Output the [X, Y] coordinate of the center of the cell containing the given text.  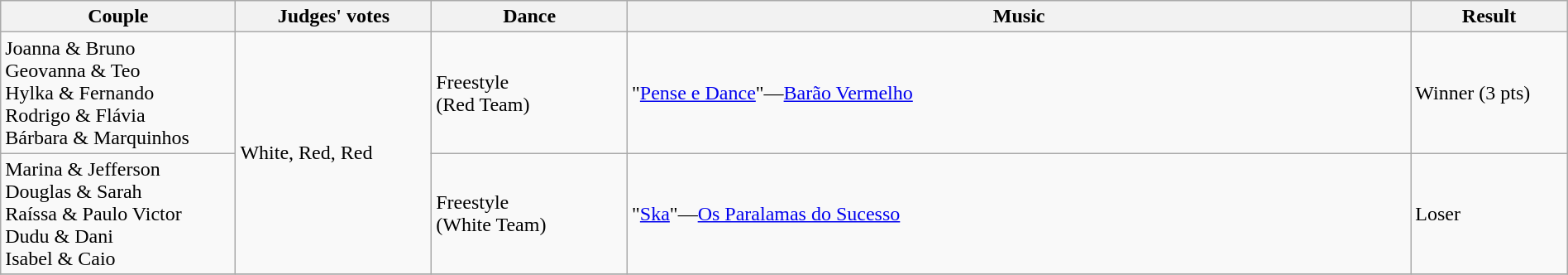
White, Red, Red [334, 153]
Freestyle(White Team) [529, 214]
Dance [529, 17]
"Ska"—Os Paralamas do Sucesso [1019, 214]
"Pense e Dance"—Barão Vermelho [1019, 93]
Marina & JeffersonDouglas & SarahRaíssa & Paulo VictorDudu & DaniIsabel & Caio [118, 214]
Music [1019, 17]
Couple [118, 17]
Judges' votes [334, 17]
Result [1489, 17]
Joanna & BrunoGeovanna & TeoHylka & FernandoRodrigo & FláviaBárbara & Marquinhos [118, 93]
Winner (3 pts) [1489, 93]
Loser [1489, 214]
Freestyle(Red Team) [529, 93]
